Return the (x, y) coordinate for the center point of the cell that contains the specified text.  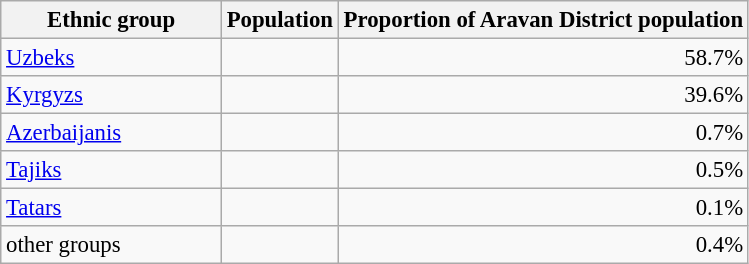
Azerbaijanis (112, 133)
Population (280, 20)
Proportion of Aravan District population (543, 20)
39.6% (543, 95)
Ethnic group (112, 20)
Uzbeks (112, 58)
Tatars (112, 208)
0.4% (543, 245)
0.5% (543, 170)
Tajiks (112, 170)
other groups (112, 245)
58.7% (543, 58)
0.1% (543, 208)
0.7% (543, 133)
Kyrgyzs (112, 95)
